For the text-containing cell, return its midpoint in (X, Y) coordinate format. 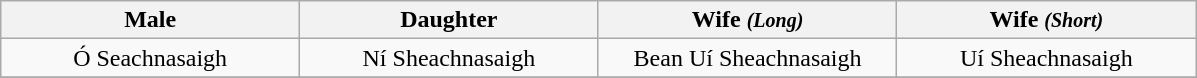
Wife (Short) (1046, 20)
Ní Sheachnasaigh (448, 58)
Ó Seachnasaigh (150, 58)
Bean Uí Sheachnasaigh (748, 58)
Daughter (448, 20)
Wife (Long) (748, 20)
Male (150, 20)
Uí Sheachnasaigh (1046, 58)
